Return the [X, Y] coordinate for the center point of the cell that contains the specified text.  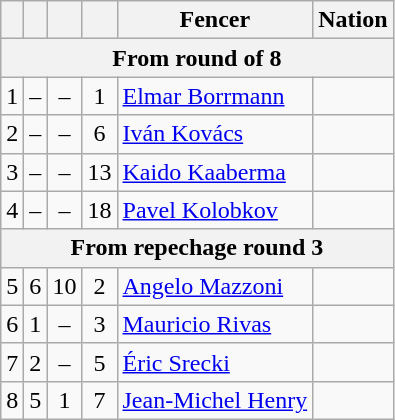
Éric Srecki [215, 362]
Mauricio Rivas [215, 324]
4 [12, 210]
Jean-Michel Henry [215, 400]
8 [12, 400]
18 [100, 210]
Angelo Mazzoni [215, 286]
10 [64, 286]
Fencer [215, 20]
Elmar Borrmann [215, 96]
Iván Kovács [215, 134]
13 [100, 172]
From repechage round 3 [197, 248]
Nation [353, 20]
Kaido Kaaberma [215, 172]
From round of 8 [197, 58]
Pavel Kolobkov [215, 210]
